Determine the (x, y) coordinate at the center of the cell enclosing the given text.  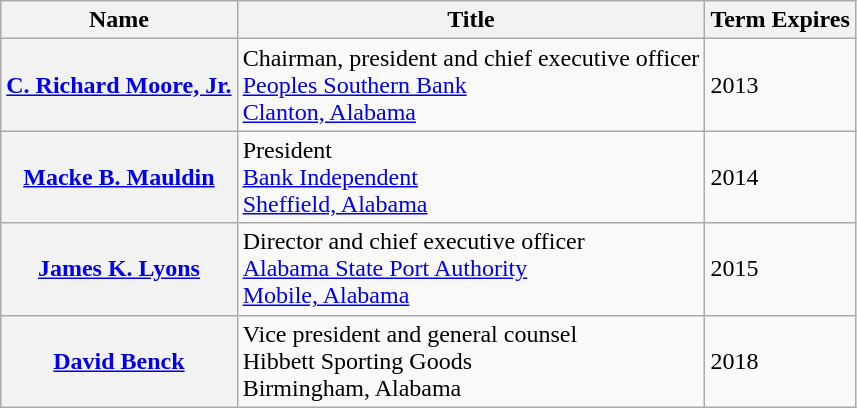
David Benck (119, 361)
2013 (780, 85)
Director and chief executive officerAlabama State Port AuthorityMobile, Alabama (471, 269)
James K. Lyons (119, 269)
2018 (780, 361)
Name (119, 20)
Vice president and general counselHibbett Sporting GoodsBirmingham, Alabama (471, 361)
2015 (780, 269)
Term Expires (780, 20)
PresidentBank IndependentSheffield, Alabama (471, 177)
Title (471, 20)
2014 (780, 177)
Chairman, president and chief executive officerPeoples Southern BankClanton, Alabama (471, 85)
Macke B. Mauldin (119, 177)
C. Richard Moore, Jr. (119, 85)
